For the text-containing cell, return its midpoint in [x, y] coordinate format. 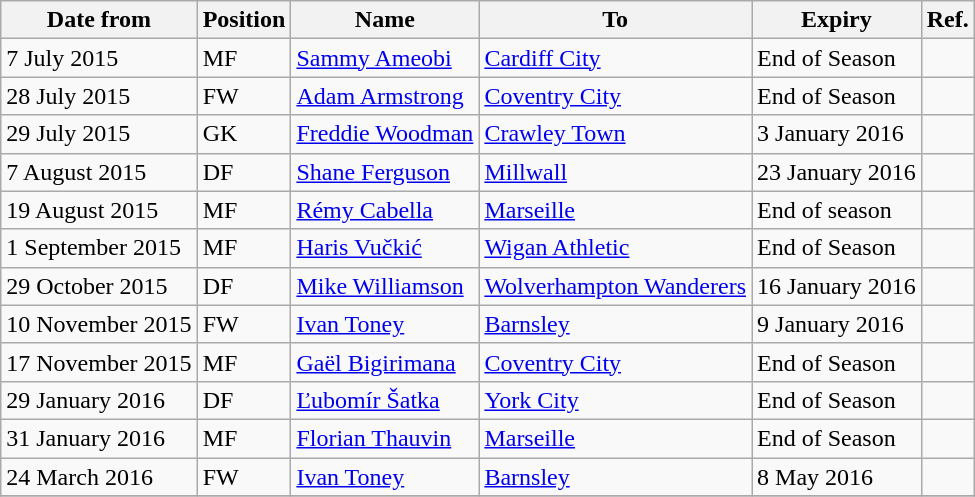
Expiry [837, 20]
To [616, 20]
19 August 2015 [99, 210]
31 January 2016 [99, 438]
24 March 2016 [99, 477]
29 January 2016 [99, 400]
Florian Thauvin [385, 438]
28 July 2015 [99, 96]
29 October 2015 [99, 286]
Wolverhampton Wanderers [616, 286]
Ref. [948, 20]
10 November 2015 [99, 324]
Sammy Ameobi [385, 58]
Freddie Woodman [385, 134]
17 November 2015 [99, 362]
Ľubomír Šatka [385, 400]
3 January 2016 [837, 134]
16 January 2016 [837, 286]
23 January 2016 [837, 172]
Name [385, 20]
Adam Armstrong [385, 96]
Millwall [616, 172]
Crawley Town [616, 134]
Wigan Athletic [616, 248]
GK [244, 134]
29 July 2015 [99, 134]
Shane Ferguson [385, 172]
Date from [99, 20]
8 May 2016 [837, 477]
York City [616, 400]
7 August 2015 [99, 172]
Rémy Cabella [385, 210]
Gaël Bigirimana [385, 362]
Haris Vučkić [385, 248]
9 January 2016 [837, 324]
End of season [837, 210]
7 July 2015 [99, 58]
Mike Williamson [385, 286]
1 September 2015 [99, 248]
Cardiff City [616, 58]
Position [244, 20]
